Pinpoint the cell where the given text exists, returning its (x, y) midpoint coordinate. 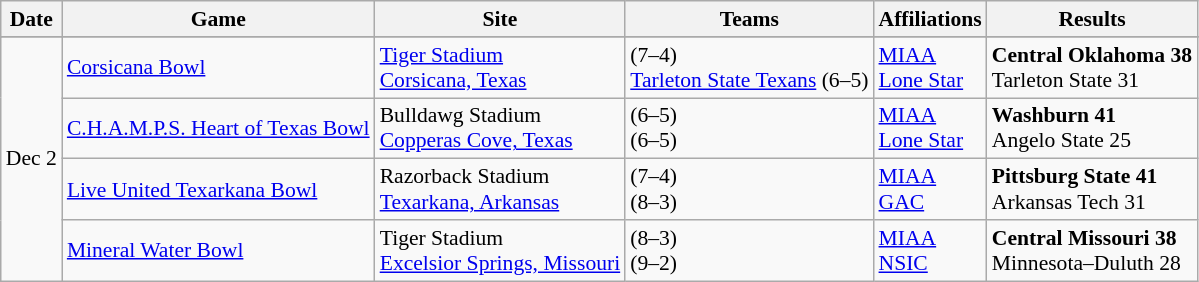
Pittsburg State 41Arkansas Tech 31 (1092, 190)
Corsicana Bowl (218, 68)
Mineral Water Bowl (218, 250)
Tiger StadiumExcelsior Springs, Missouri (500, 250)
(7–4) (8–3) (749, 190)
Tiger StadiumCorsicana, Texas (500, 68)
Central Oklahoma 38Tarleton State 31 (1092, 68)
Date (32, 19)
C.H.A.M.P.S. Heart of Texas Bowl (218, 128)
Dec 2 (32, 159)
Site (500, 19)
Teams (749, 19)
MIAANSIC (930, 250)
(7–4) Tarleton State Texans (6–5) (749, 68)
Washburn 41Angelo State 25 (1092, 128)
Results (1092, 19)
(6–5) (6–5) (749, 128)
MIAAGAC (930, 190)
(8–3) (9–2) (749, 250)
Affiliations (930, 19)
Game (218, 19)
Central Missouri 38Minnesota–Duluth 28 (1092, 250)
Bulldawg StadiumCopperas Cove, Texas (500, 128)
Razorback StadiumTexarkana, Arkansas (500, 190)
Live United Texarkana Bowl (218, 190)
